Return (x, y) of the center of cell containing provided text 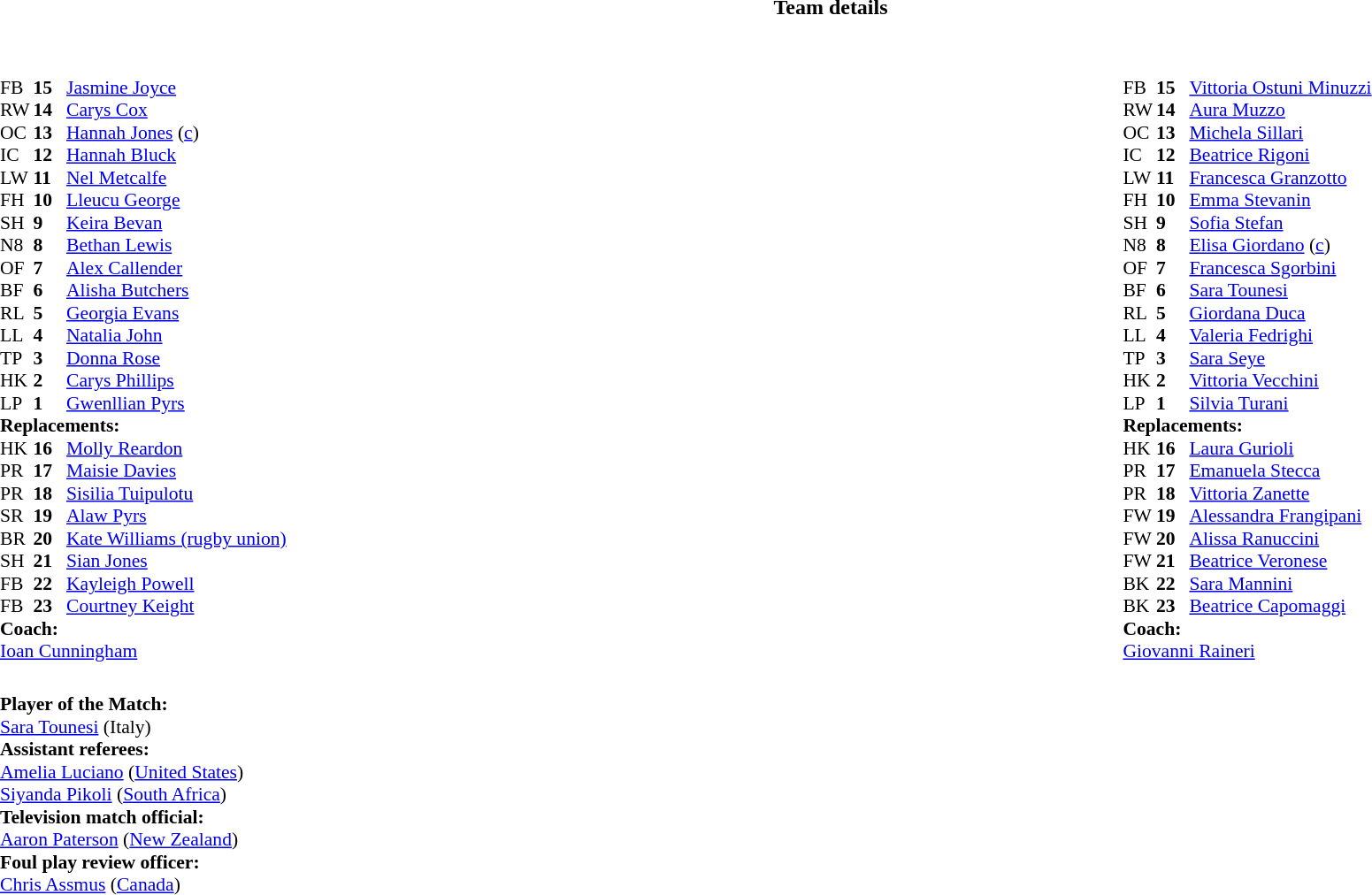
Silvia Turani (1280, 403)
Alissa Ranuccini (1280, 539)
Sara Tounesi (1280, 291)
Alex Callender (177, 268)
Georgia Evans (177, 313)
Maisie Davies (177, 471)
Kayleigh Powell (177, 584)
Lleucu George (177, 201)
Sofia Stefan (1280, 223)
Laura Gurioli (1280, 448)
Bethan Lewis (177, 245)
Keira Bevan (177, 223)
Alisha Butchers (177, 291)
Natalia John (177, 335)
Ioan Cunningham (143, 652)
Giovanni Raineri (1247, 652)
Alessandra Frangipani (1280, 516)
Gwenllian Pyrs (177, 403)
BR (17, 539)
Sian Jones (177, 562)
Jasmine Joyce (177, 88)
Vittoria Zanette (1280, 493)
Vittoria Vecchini (1280, 381)
Valeria Fedrighi (1280, 335)
Aura Muzzo (1280, 111)
Sisilia Tuipulotu (177, 493)
Beatrice Rigoni (1280, 155)
Michela Sillari (1280, 133)
Hannah Bluck (177, 155)
Beatrice Veronese (1280, 562)
Kate Williams (rugby union) (177, 539)
Francesca Sgorbini (1280, 268)
Francesca Granzotto (1280, 178)
Sara Seye (1280, 358)
Elisa Giordano (c) (1280, 245)
Alaw Pyrs (177, 516)
Beatrice Capomaggi (1280, 606)
Nel Metcalfe (177, 178)
Donna Rose (177, 358)
Giordana Duca (1280, 313)
Vittoria Ostuni Minuzzi (1280, 88)
Emma Stevanin (1280, 201)
SR (17, 516)
Molly Reardon (177, 448)
Sara Mannini (1280, 584)
Hannah Jones (c) (177, 133)
Courtney Keight (177, 606)
Carys Cox (177, 111)
Carys Phillips (177, 381)
Emanuela Stecca (1280, 471)
